Return (X, Y) of the center of cell containing provided text 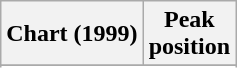
Chart (1999) (72, 34)
Peakposition (189, 34)
